Capture the cell that displays the provided text and extract its (x, y) central coordinate. 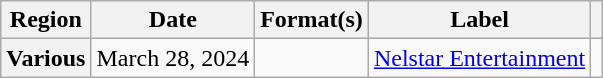
Label (479, 20)
Nelstar Entertainment (479, 58)
March 28, 2024 (173, 58)
Various (46, 58)
Date (173, 20)
Region (46, 20)
Format(s) (312, 20)
